Search for the cell housing the specified text and yield its [x, y] center coordinate. 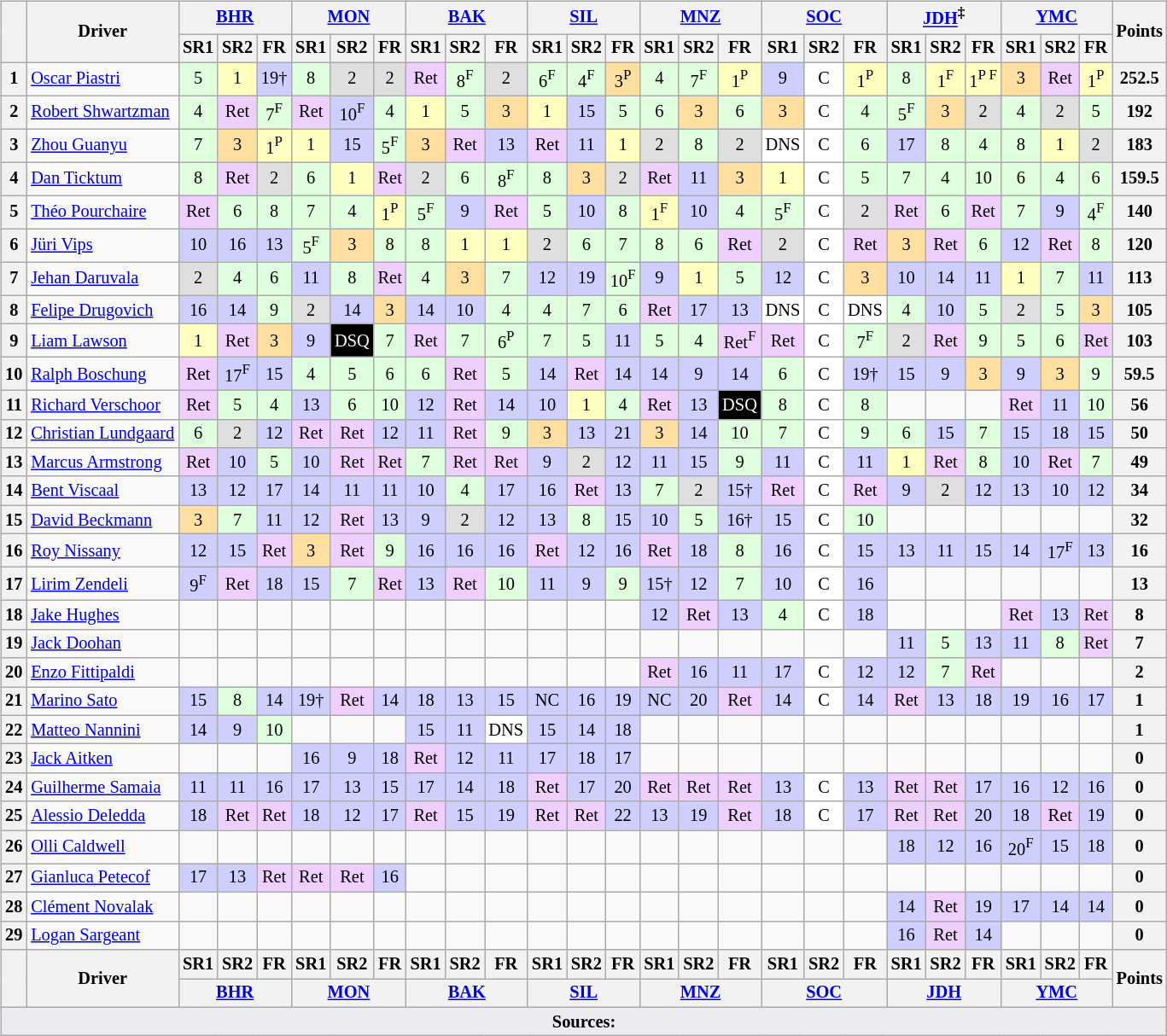
Jack Aitken [102, 759]
Jack Doohan [102, 643]
Robert Shwartzman [102, 113]
Roy Nissany [102, 551]
Jehan Daruvala [102, 278]
32 [1140, 520]
20F [1021, 847]
6P [506, 341]
192 [1140, 113]
Théo Pourchaire [102, 212]
Richard Verschoor [102, 405]
113 [1140, 278]
Gianluca Petecof [102, 878]
Oscar Piastri [102, 79]
Matteo Nannini [102, 730]
6F [547, 79]
3P [623, 79]
David Beckmann [102, 520]
25 [14, 816]
Marcus Armstrong [102, 463]
1P F [983, 79]
Guilherme Samaia [102, 788]
Clément Novalak [102, 907]
Sources: [584, 1021]
103 [1140, 341]
Felipe Drugovich [102, 310]
Alessio Deledda [102, 816]
50 [1140, 434]
159.5 [1140, 179]
28 [14, 907]
29 [14, 935]
Christian Lundgaard [102, 434]
Dan Ticktum [102, 179]
Bent Viscaal [102, 491]
Jüri Vips [102, 246]
24 [14, 788]
Marino Sato [102, 701]
16† [739, 520]
Liam Lawson [102, 341]
26 [14, 847]
Zhou Guanyu [102, 145]
Enzo Fittipaldi [102, 672]
56 [1140, 405]
Jake Hughes [102, 615]
183 [1140, 145]
Olli Caldwell [102, 847]
Ralph Boschung [102, 374]
Logan Sargeant [102, 935]
27 [14, 878]
252.5 [1140, 79]
JDH‡ [944, 17]
59.5 [1140, 374]
23 [14, 759]
JDH [944, 992]
105 [1140, 310]
120 [1140, 246]
49 [1140, 463]
140 [1140, 212]
9F [198, 584]
RetF [739, 341]
Lirim Zendeli [102, 584]
34 [1140, 491]
